Provide the [x, y] coordinate of the cell's center where the given text is located.  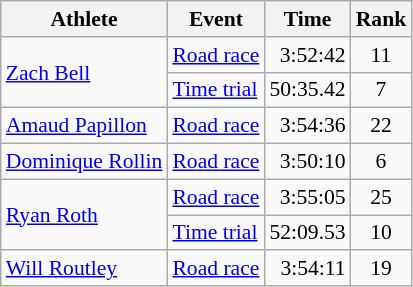
10 [382, 233]
Dominique Rollin [84, 162]
3:54:36 [307, 126]
Ryan Roth [84, 214]
3:50:10 [307, 162]
Will Routley [84, 269]
Rank [382, 19]
11 [382, 55]
Athlete [84, 19]
Zach Bell [84, 72]
3:55:05 [307, 197]
52:09.53 [307, 233]
25 [382, 197]
50:35.42 [307, 90]
3:52:42 [307, 55]
22 [382, 126]
Time [307, 19]
19 [382, 269]
3:54:11 [307, 269]
6 [382, 162]
7 [382, 90]
Amaud Papillon [84, 126]
Event [216, 19]
